Determine the [x, y] coordinate at the center of the cell enclosing the given text.  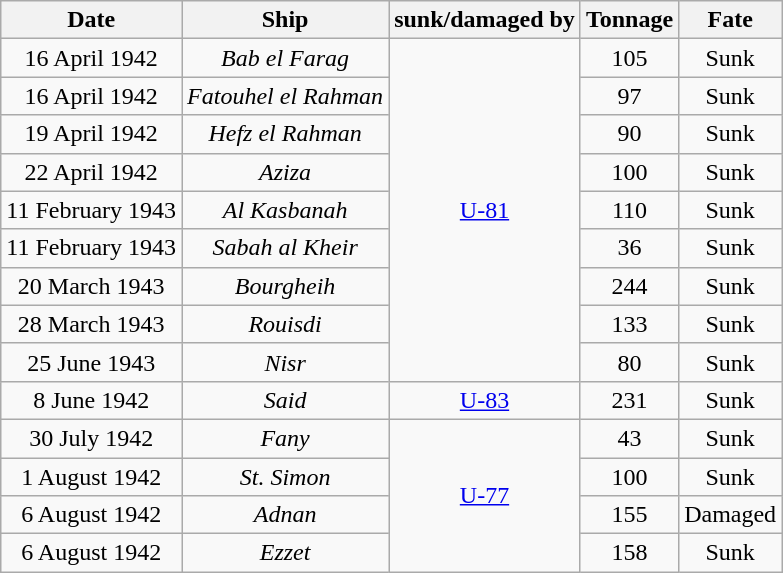
Aziza [286, 172]
19 April 1942 [92, 134]
155 [629, 515]
1 August 1942 [92, 477]
30 July 1942 [92, 438]
110 [629, 210]
36 [629, 248]
Ship [286, 20]
U-83 [485, 400]
Damaged [730, 515]
U-77 [485, 495]
8 June 1942 [92, 400]
Adnan [286, 515]
Tonnage [629, 20]
Ezzet [286, 553]
97 [629, 96]
158 [629, 553]
Date [92, 20]
Fany [286, 438]
Hefz el Rahman [286, 134]
22 April 1942 [92, 172]
Rouisdi [286, 324]
20 March 1943 [92, 286]
105 [629, 58]
St. Simon [286, 477]
90 [629, 134]
Fate [730, 20]
231 [629, 400]
28 March 1943 [92, 324]
U-81 [485, 210]
25 June 1943 [92, 362]
244 [629, 286]
Bab el Farag [286, 58]
Nisr [286, 362]
Al Kasbanah [286, 210]
133 [629, 324]
Said [286, 400]
Bourgheih [286, 286]
sunk/damaged by [485, 20]
Fatouhel el Rahman [286, 96]
43 [629, 438]
80 [629, 362]
Sabah al Kheir [286, 248]
